Pinpoint the cell where the given text exists, returning its [X, Y] midpoint coordinate. 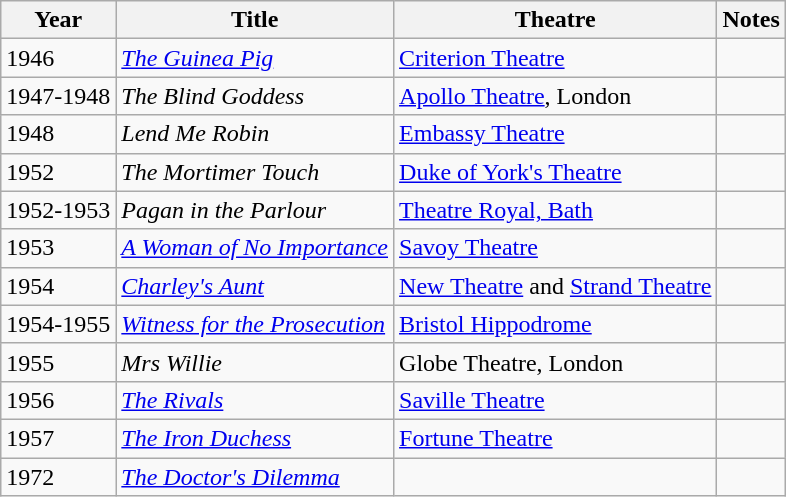
The Guinea Pig [255, 58]
1953 [58, 248]
Title [255, 20]
Criterion Theatre [556, 58]
The Doctor's Dilemma [255, 477]
Theatre [556, 20]
Bristol Hippodrome [556, 324]
The Rivals [255, 400]
A Woman of No Importance [255, 248]
Charley's Aunt [255, 286]
1952-1953 [58, 210]
Theatre Royal, Bath [556, 210]
Fortune Theatre [556, 438]
Embassy Theatre [556, 134]
The Iron Duchess [255, 438]
Mrs Willie [255, 362]
1954 [58, 286]
1957 [58, 438]
Pagan in the Parlour [255, 210]
1955 [58, 362]
The Mortimer Touch [255, 172]
1972 [58, 477]
1947-1948 [58, 96]
1952 [58, 172]
1946 [58, 58]
1954-1955 [58, 324]
Saville Theatre [556, 400]
Lend Me Robin [255, 134]
Witness for the Prosecution [255, 324]
Globe Theatre, London [556, 362]
The Blind Goddess [255, 96]
Year [58, 20]
Notes [751, 20]
1948 [58, 134]
1956 [58, 400]
Apollo Theatre, London [556, 96]
New Theatre and Strand Theatre [556, 286]
Duke of York's Theatre [556, 172]
Savoy Theatre [556, 248]
